For the text-containing cell, return its midpoint in [x, y] coordinate format. 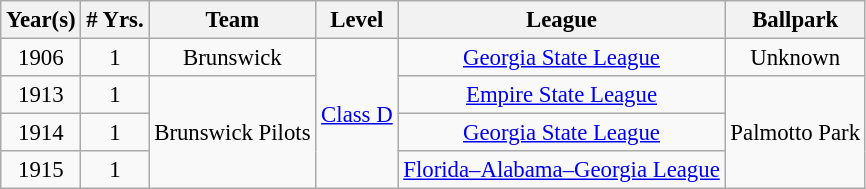
1914 [41, 133]
Ballpark [795, 20]
1915 [41, 170]
League [562, 20]
Empire State League [562, 95]
Palmotto Park [795, 132]
# Yrs. [115, 20]
Class D [357, 114]
Year(s) [41, 20]
Unknown [795, 58]
Level [357, 20]
1913 [41, 95]
Brunswick [232, 58]
Team [232, 20]
Brunswick Pilots [232, 132]
Florida–Alabama–Georgia League [562, 170]
1906 [41, 58]
